Return the [x, y] coordinate for the center point of the cell that contains the specified text.  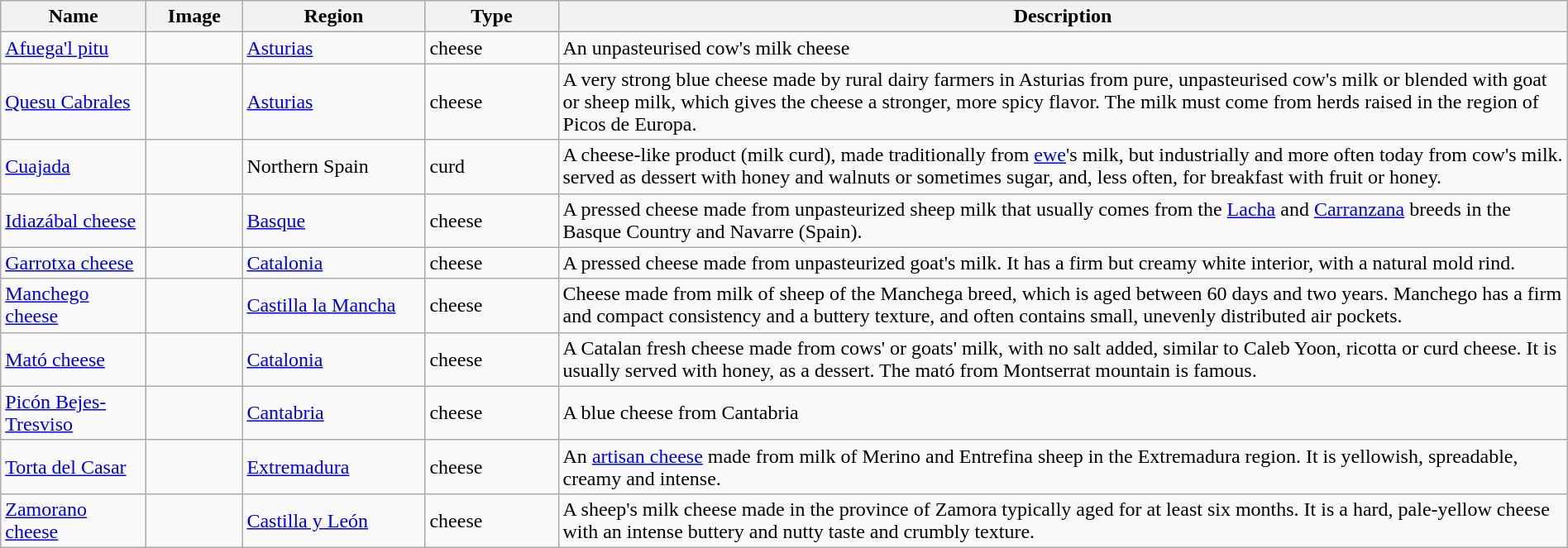
A pressed cheese made from unpasteurized goat's milk. It has a firm but creamy white interior, with a natural mold rind. [1063, 263]
Picón Bejes-Tresviso [74, 413]
Cuajada [74, 167]
Castilla y León [334, 521]
Zamorano cheese [74, 521]
Garrotxa cheese [74, 263]
Mató cheese [74, 359]
Castilla la Mancha [334, 306]
Basque [334, 220]
An unpasteurised cow's milk cheese [1063, 48]
Name [74, 17]
A blue cheese from Cantabria [1063, 413]
Quesu Cabrales [74, 102]
An artisan cheese made from milk of Merino and Entrefina sheep in the Extremadura region. It is yellowish, spreadable, creamy and intense. [1063, 466]
Torta del Casar [74, 466]
Manchego cheese [74, 306]
Type [491, 17]
Image [194, 17]
Extremadura [334, 466]
Region [334, 17]
Cantabria [334, 413]
Description [1063, 17]
Afuega'l pitu [74, 48]
curd [491, 167]
Northern Spain [334, 167]
Idiazábal cheese [74, 220]
